Output the [X, Y] coordinate of the center of the cell containing the given text.  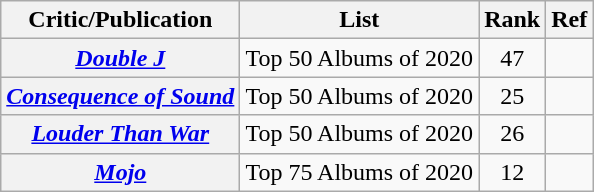
12 [512, 172]
Mojo [120, 172]
25 [512, 96]
Consequence of Sound [120, 96]
List [360, 20]
47 [512, 58]
Double J [120, 58]
Ref [570, 20]
26 [512, 134]
Top 75 Albums of 2020 [360, 172]
Louder Than War [120, 134]
Rank [512, 20]
Critic/Publication [120, 20]
